Identify which cell holds the provided text, then report its [x, y] central coordinate. 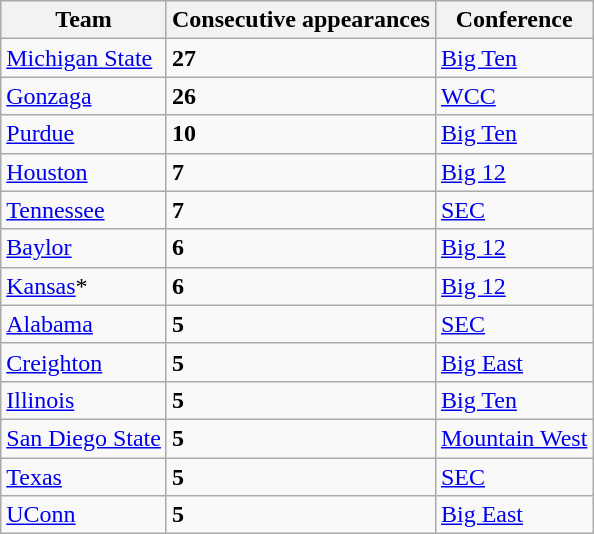
Illinois [84, 400]
Purdue [84, 134]
Conference [514, 20]
Kansas* [84, 286]
Houston [84, 172]
Team [84, 20]
Mountain West [514, 438]
10 [300, 134]
Baylor [84, 248]
San Diego State [84, 438]
26 [300, 96]
Alabama [84, 324]
Tennessee [84, 210]
Michigan State [84, 58]
UConn [84, 515]
WCC [514, 96]
Gonzaga [84, 96]
Texas [84, 477]
Consecutive appearances [300, 20]
Creighton [84, 362]
27 [300, 58]
